Identify which cell holds the provided text, then report its [X, Y] central coordinate. 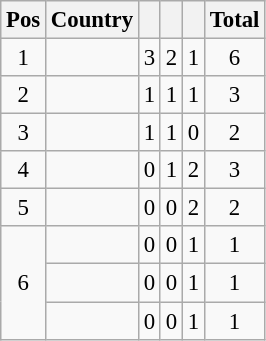
Pos [24, 20]
4 [24, 170]
Country [92, 20]
5 [24, 208]
Total [234, 20]
